Identify which cell holds the provided text, then report its [x, y] central coordinate. 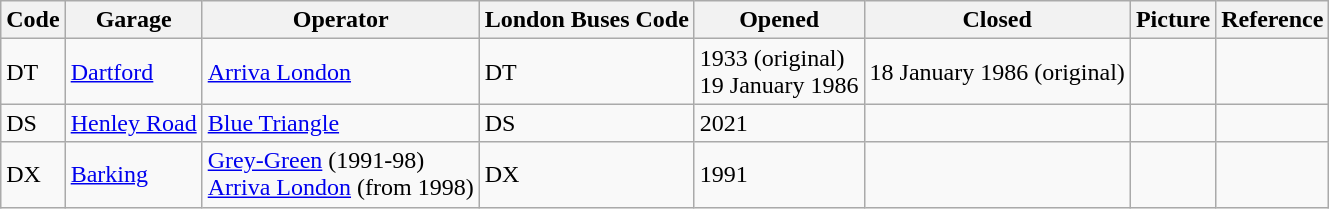
1991 [779, 174]
Barking [134, 174]
Arriva London [340, 72]
Reference [1272, 20]
London Buses Code [586, 20]
Picture [1172, 20]
Closed [997, 20]
Code [33, 20]
2021 [779, 123]
1933 (original)19 January 1986 [779, 72]
Grey-Green (1991-98)Arriva London (from 1998) [340, 174]
Opened [779, 20]
Blue Triangle [340, 123]
Garage [134, 20]
18 January 1986 (original) [997, 72]
Henley Road [134, 123]
Operator [340, 20]
Dartford [134, 72]
